Identify which cell holds the provided text, then report its (X, Y) central coordinate. 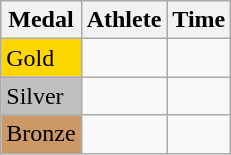
Time (199, 20)
Silver (41, 96)
Gold (41, 58)
Medal (41, 20)
Bronze (41, 134)
Athlete (124, 20)
